Extract the (X, Y) coordinate from the center of the cell holding the provided text.  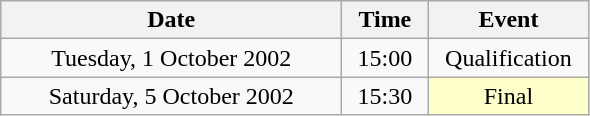
Final (508, 96)
Qualification (508, 58)
Saturday, 5 October 2002 (172, 96)
Time (385, 20)
15:00 (385, 58)
Date (172, 20)
Event (508, 20)
15:30 (385, 96)
Tuesday, 1 October 2002 (172, 58)
